Search for the cell housing the specified text and yield its (x, y) center coordinate. 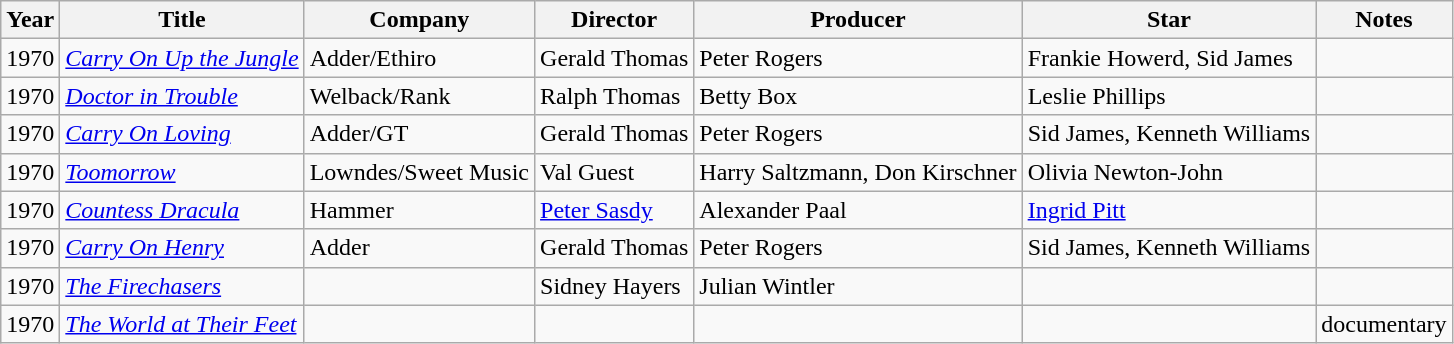
The Firechasers (182, 286)
Adder/GT (419, 134)
Sidney Hayers (614, 286)
Year (30, 20)
Leslie Phillips (1169, 96)
The World at Their Feet (182, 324)
documentary (1384, 324)
Alexander Paal (858, 210)
Peter Sasdy (614, 210)
Julian Wintler (858, 286)
Carry On Up the Jungle (182, 58)
Producer (858, 20)
Doctor in Trouble (182, 96)
Betty Box (858, 96)
Title (182, 20)
Hammer (419, 210)
Carry On Henry (182, 248)
Countess Dracula (182, 210)
Val Guest (614, 172)
Ingrid Pitt (1169, 210)
Welback/Rank (419, 96)
Director (614, 20)
Notes (1384, 20)
Toomorrow (182, 172)
Carry On Loving (182, 134)
Ralph Thomas (614, 96)
Frankie Howerd, Sid James (1169, 58)
Harry Saltzmann, Don Kirschner (858, 172)
Star (1169, 20)
Adder/Ethiro (419, 58)
Olivia Newton-John (1169, 172)
Lowndes/Sweet Music (419, 172)
Adder (419, 248)
Company (419, 20)
